Locate the cell with the specified text and output its (x, y) center coordinate. 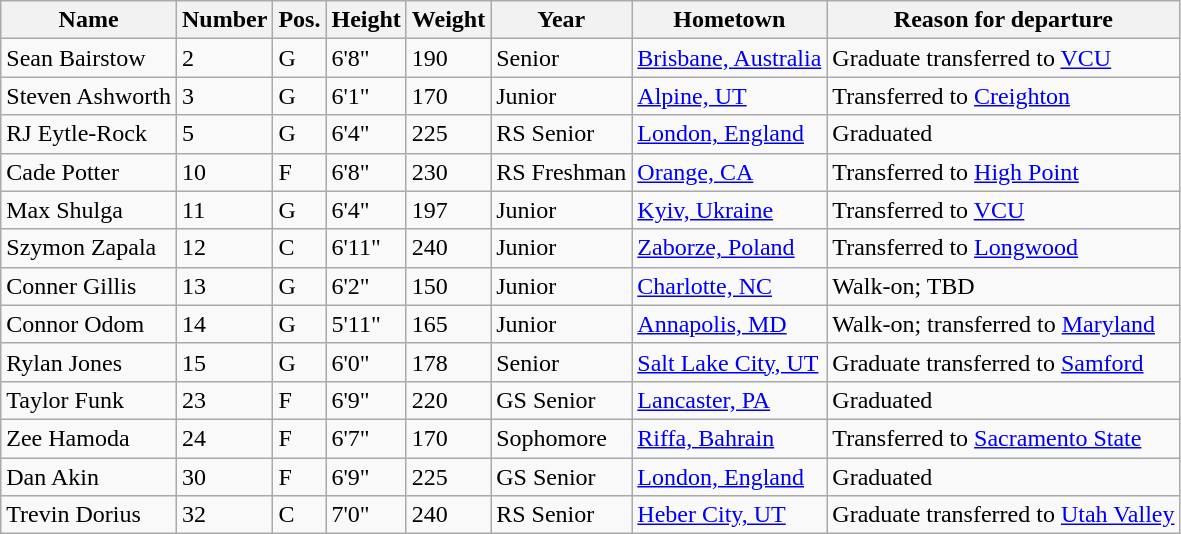
190 (448, 58)
13 (224, 286)
Graduate transferred to Samford (1004, 362)
Szymon Zapala (89, 248)
Taylor Funk (89, 400)
Brisbane, Australia (730, 58)
Heber City, UT (730, 515)
Connor Odom (89, 324)
165 (448, 324)
30 (224, 477)
Max Shulga (89, 210)
Transferred to Longwood (1004, 248)
3 (224, 96)
11 (224, 210)
230 (448, 172)
Cade Potter (89, 172)
7'0" (366, 515)
Lancaster, PA (730, 400)
Transferred to VCU (1004, 210)
24 (224, 438)
Riffa, Bahrain (730, 438)
Charlotte, NC (730, 286)
Alpine, UT (730, 96)
178 (448, 362)
6'7" (366, 438)
Graduate transferred to VCU (1004, 58)
Pos. (300, 20)
Salt Lake City, UT (730, 362)
12 (224, 248)
Year (562, 20)
14 (224, 324)
6'0" (366, 362)
Dan Akin (89, 477)
6'11" (366, 248)
15 (224, 362)
Trevin Dorius (89, 515)
220 (448, 400)
Transferred to High Point (1004, 172)
Reason for departure (1004, 20)
Transferred to Sacramento State (1004, 438)
2 (224, 58)
RJ Eytle-Rock (89, 134)
Name (89, 20)
6'2" (366, 286)
Rylan Jones (89, 362)
197 (448, 210)
Sophomore (562, 438)
Zee Hamoda (89, 438)
Annapolis, MD (730, 324)
RS Freshman (562, 172)
150 (448, 286)
Kyiv, Ukraine (730, 210)
23 (224, 400)
Height (366, 20)
Zaborze, Poland (730, 248)
Weight (448, 20)
Conner Gillis (89, 286)
6'1" (366, 96)
Number (224, 20)
10 (224, 172)
Graduate transferred to Utah Valley (1004, 515)
Transferred to Creighton (1004, 96)
Hometown (730, 20)
5'11" (366, 324)
Orange, CA (730, 172)
Sean Bairstow (89, 58)
Steven Ashworth (89, 96)
5 (224, 134)
32 (224, 515)
Walk-on; TBD (1004, 286)
Walk-on; transferred to Maryland (1004, 324)
